Detect which cell encompasses the target text, then output its (x, y) center coordinate. 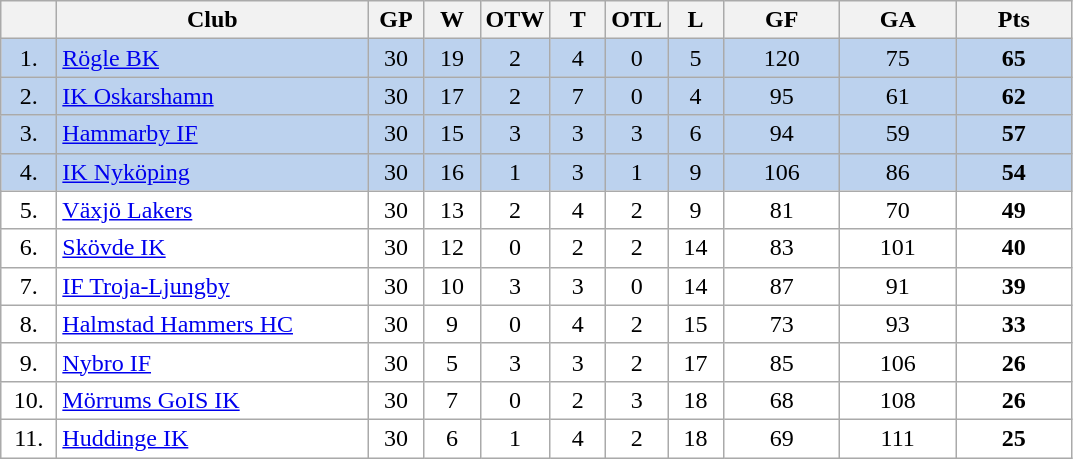
39 (1014, 286)
Rögle BK (212, 58)
85 (782, 362)
Halmstad Hammers HC (212, 324)
Mörrums GoIS IK (212, 400)
W (452, 20)
GP (396, 20)
49 (1014, 210)
75 (898, 58)
11. (29, 438)
40 (1014, 248)
101 (898, 248)
IK Oskarshamn (212, 96)
10 (452, 286)
GA (898, 20)
95 (782, 96)
59 (898, 134)
OTL (637, 20)
Hammarby IF (212, 134)
25 (1014, 438)
L (696, 20)
T (578, 20)
91 (898, 286)
7. (29, 286)
10. (29, 400)
111 (898, 438)
OTW (515, 20)
Club (212, 20)
73 (782, 324)
1. (29, 58)
33 (1014, 324)
Huddinge IK (212, 438)
93 (898, 324)
87 (782, 286)
3. (29, 134)
Nybro IF (212, 362)
86 (898, 172)
19 (452, 58)
70 (898, 210)
83 (782, 248)
16 (452, 172)
120 (782, 58)
57 (1014, 134)
62 (1014, 96)
Skövde IK (212, 248)
2. (29, 96)
54 (1014, 172)
Pts (1014, 20)
61 (898, 96)
8. (29, 324)
13 (452, 210)
108 (898, 400)
5. (29, 210)
9. (29, 362)
94 (782, 134)
4. (29, 172)
12 (452, 248)
GF (782, 20)
IF Troja-Ljungby (212, 286)
IK Nyköping (212, 172)
81 (782, 210)
6. (29, 248)
Växjö Lakers (212, 210)
69 (782, 438)
65 (1014, 58)
68 (782, 400)
